Pinpoint the cell where the given text exists, returning its [X, Y] midpoint coordinate. 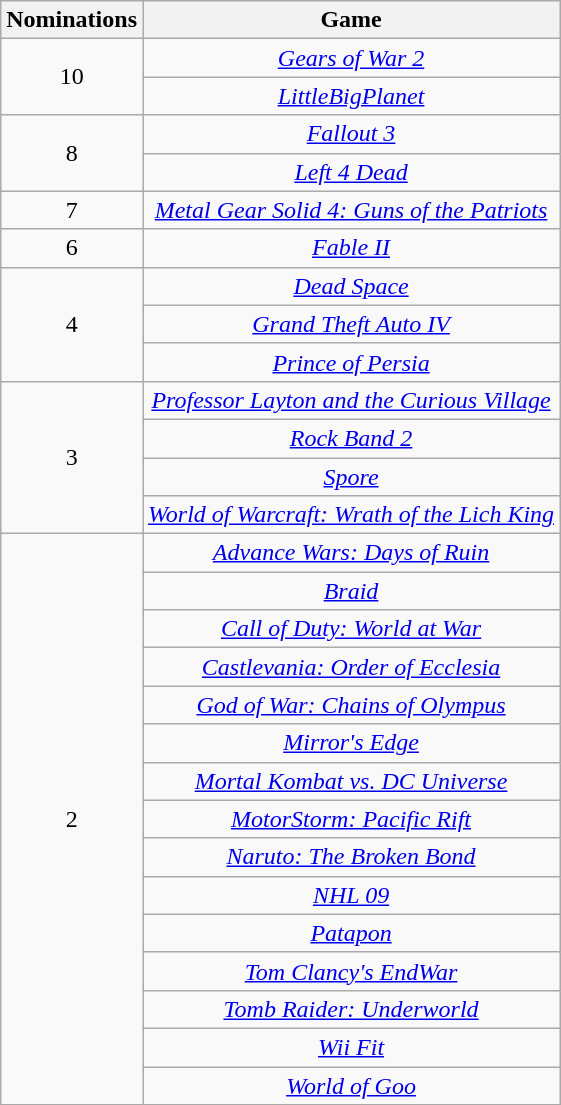
10 [72, 77]
Tom Clancy's EndWar [350, 971]
6 [72, 248]
MotorStorm: Pacific Rift [350, 819]
7 [72, 210]
Braid [350, 591]
God of War: Chains of Olympus [350, 705]
Grand Theft Auto IV [350, 324]
Advance Wars: Days of Ruin [350, 553]
Spore [350, 477]
Prince of Persia [350, 362]
NHL 09 [350, 895]
2 [72, 820]
Castlevania: Order of Ecclesia [350, 667]
Metal Gear Solid 4: Guns of the Patriots [350, 210]
Mortal Kombat vs. DC Universe [350, 781]
LittleBigPlanet [350, 96]
Left 4 Dead [350, 172]
Call of Duty: World at War [350, 629]
4 [72, 324]
Naruto: The Broken Bond [350, 857]
Professor Layton and the Curious Village [350, 400]
World of Warcraft: Wrath of the Lich King [350, 515]
Fallout 3 [350, 134]
Rock Band 2 [350, 438]
Tomb Raider: Underworld [350, 1009]
3 [72, 457]
Wii Fit [350, 1047]
Mirror's Edge [350, 743]
8 [72, 153]
Game [350, 20]
Fable II [350, 248]
World of Goo [350, 1085]
Patapon [350, 933]
Gears of War 2 [350, 58]
Nominations [72, 20]
Dead Space [350, 286]
